Capture the cell that displays the provided text and extract its (x, y) central coordinate. 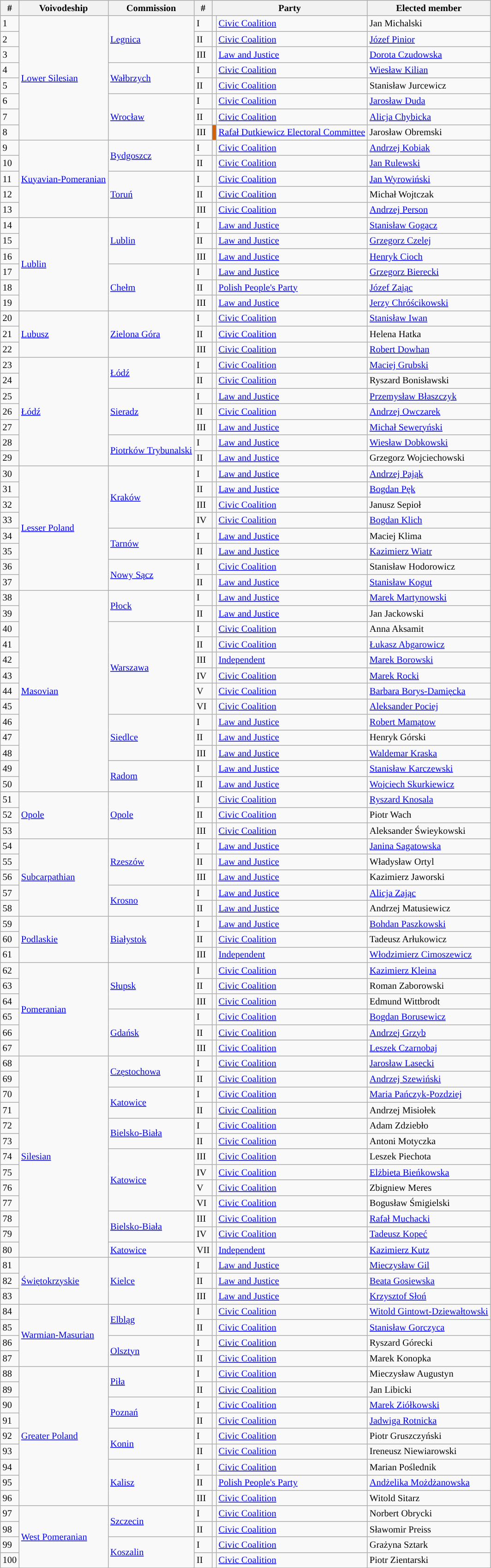
Beata Gosiewska (429, 1281)
Tadeusz Arłukowicz (429, 939)
13 (10, 210)
38 (10, 598)
Wiesław Kilian (429, 70)
Adam Zdziebło (429, 1126)
Piotr Zientarski (429, 1560)
Piotrków Trybunalski (151, 450)
41 (10, 644)
Piotr Wach (429, 815)
Chełm (151, 287)
1 (10, 24)
22 (10, 350)
Przemysław Błaszczyk (429, 396)
100 (10, 1560)
97 (10, 1514)
Marek Konopka (429, 1358)
Antoni Motyczka (429, 1141)
Helena Hatka (429, 334)
Henryk Cioch (429, 256)
Stanisław Iwan (429, 318)
46 (10, 722)
Olsztyn (151, 1350)
29 (10, 458)
14 (10, 226)
92 (10, 1436)
Witold Gintowt-Dziewałtowski (429, 1312)
Świętokrzyskie (64, 1280)
Michał Seweryński (429, 427)
Anna Aksamit (429, 629)
Henryk Górski (429, 737)
Gdańsk (151, 1032)
Jerzy Chróścikowski (429, 303)
90 (10, 1405)
76 (10, 1188)
11 (10, 179)
Subcarpathian (64, 877)
35 (10, 551)
Stanisław Gogacz (429, 226)
42 (10, 660)
78 (10, 1219)
63 (10, 986)
Jan Rulewski (429, 163)
Nowy Sącz (151, 575)
Alicja Zając (429, 893)
26 (10, 411)
Poznań (151, 1412)
Józef Zając (429, 287)
94 (10, 1467)
61 (10, 955)
Toruń (151, 195)
Andrzej Misiołek (429, 1110)
88 (10, 1374)
Ryszard Górecki (429, 1343)
21 (10, 334)
Kazimierz Kleina (429, 970)
52 (10, 815)
8 (10, 132)
Wojciech Skurkiewicz (429, 784)
Sławomir Preiss (429, 1529)
96 (10, 1498)
81 (10, 1265)
75 (10, 1172)
Stanisław Hodorowicz (429, 567)
54 (10, 846)
Michał Wojtczak (429, 194)
30 (10, 474)
Jarosław Lasecki (429, 1063)
Pomeranian (64, 1009)
Marek Ziółkowski (429, 1405)
Siedlce (151, 738)
9 (10, 148)
Białystok (151, 939)
68 (10, 1063)
Jan Wyrowiński (429, 179)
19 (10, 303)
Lesser Poland (64, 528)
Edmund Wittbrodt (429, 1001)
70 (10, 1094)
Stanisław Karczewski (429, 769)
Władysław Ortyl (429, 861)
4 (10, 70)
Krzysztof Słoń (429, 1296)
Piotr Gruszczyński (429, 1436)
Szczecin (151, 1521)
Elżbieta Bieńkowska (429, 1172)
2 (10, 39)
Voivodeship (64, 8)
23 (10, 365)
Józef Pinior (429, 39)
Kazimierz Jaworski (429, 877)
Jan Jackowski (429, 613)
Rafał Muchacki (429, 1219)
82 (10, 1281)
37 (10, 582)
Dorota Czudowska (429, 54)
89 (10, 1390)
Legnica (151, 39)
16 (10, 256)
Kielce (151, 1280)
66 (10, 1033)
Słupsk (151, 986)
43 (10, 676)
Mieczysław Augustyn (429, 1374)
57 (10, 893)
Andrzej Pająk (429, 474)
50 (10, 784)
20 (10, 318)
71 (10, 1110)
36 (10, 567)
Bogusław Śmigielski (429, 1203)
Robert Dowhan (429, 350)
7 (10, 117)
VII (203, 1250)
28 (10, 443)
77 (10, 1203)
40 (10, 629)
Warmian-Masurian (64, 1335)
Rzeszów (151, 861)
Norbert Obrycki (429, 1514)
Ryszard Bonisławski (429, 380)
Podlaskie (64, 939)
34 (10, 536)
Zielona Góra (151, 334)
Lower Silesian (64, 77)
Aleksander Pociej (429, 707)
32 (10, 505)
Kalisz (151, 1482)
83 (10, 1296)
69 (10, 1079)
Bogdan Klich (429, 520)
Grzegorz Czelej (429, 241)
Sieradz (151, 411)
Leszek Piechota (429, 1157)
45 (10, 707)
Kraków (151, 497)
Andrzej Owczarek (429, 411)
44 (10, 691)
Włodzimierz Cimoszewicz (429, 955)
Radom (151, 777)
Koszalin (151, 1552)
Commission (151, 8)
27 (10, 427)
Łukasz Abgarowicz (429, 644)
Alicja Chybicka (429, 117)
59 (10, 924)
80 (10, 1250)
Bogdan Pęk (429, 489)
Marek Rocki (429, 676)
Jarosław Duda (429, 101)
73 (10, 1141)
Marek Martynowski (429, 598)
Witold Sitarz (429, 1498)
3 (10, 54)
85 (10, 1327)
Elbląg (151, 1319)
Grzegorz Wojciechowski (429, 458)
Stanisław Kogut (429, 582)
Kazimierz Wiatr (429, 551)
6 (10, 101)
Jarosław Obremski (429, 132)
Silesian (64, 1157)
West Pomeranian (64, 1537)
Andrzej Person (429, 210)
Wałbrzych (151, 77)
Robert Mamątow (429, 722)
Andrzej Matusiewicz (429, 908)
72 (10, 1126)
55 (10, 861)
Party (290, 8)
15 (10, 241)
67 (10, 1048)
74 (10, 1157)
95 (10, 1483)
93 (10, 1451)
91 (10, 1420)
31 (10, 489)
Masovian (64, 691)
Częstochowa (151, 1071)
Maciej Klima (429, 536)
Tarnów (151, 543)
Waldemar Kraska (429, 753)
25 (10, 396)
24 (10, 380)
Ireneusz Niewiarowski (429, 1451)
98 (10, 1529)
Maria Pańczyk-Pozdziej (429, 1094)
Stanisław Jurcewicz (429, 86)
Jan Michalski (429, 24)
Andrzej Kobiak (429, 148)
Andżelika Możdżanowska (429, 1483)
Wrocław (151, 116)
17 (10, 272)
Konin (151, 1443)
Kazimierz Kutz (429, 1250)
Greater Poland (64, 1436)
99 (10, 1544)
5 (10, 86)
Płock (151, 605)
48 (10, 753)
79 (10, 1234)
47 (10, 737)
Grażyna Sztark (429, 1544)
39 (10, 613)
86 (10, 1343)
Jadwiga Rotnicka (429, 1420)
Jan Libicki (429, 1390)
Wiesław Dobkowski (429, 443)
Bogdan Borusewicz (429, 1017)
Ryszard Knosala (429, 800)
Tadeusz Kopeć (429, 1234)
10 (10, 163)
18 (10, 287)
62 (10, 970)
Kuyavian-Pomeranian (64, 178)
Leszek Czarnobaj (429, 1048)
Elected member (429, 8)
Stanisław Gorczyca (429, 1327)
56 (10, 877)
33 (10, 520)
60 (10, 939)
87 (10, 1358)
Grzegorz Bierecki (429, 272)
53 (10, 831)
Janusz Sepioł (429, 505)
Bydgoszcz (151, 155)
Andrzej Szewiński (429, 1079)
Piła (151, 1382)
Aleksander Świeykowski (429, 831)
Lubusz (64, 334)
84 (10, 1312)
Krosno (151, 900)
Marek Borowski (429, 660)
64 (10, 1001)
Barbara Borys-Damięcka (429, 691)
Zbigniew Meres (429, 1188)
12 (10, 194)
Marian Poślednik (429, 1467)
Andrzej Grzyb (429, 1033)
Janina Sagatowska (429, 846)
58 (10, 908)
Roman Zaborowski (429, 986)
Rafał Dutkiewicz Electoral Committee (292, 132)
Maciej Grubski (429, 365)
49 (10, 769)
Bohdan Paszkowski (429, 924)
Warszawa (151, 668)
51 (10, 800)
65 (10, 1017)
Mieczysław Gil (429, 1265)
